For the text-containing cell, return its midpoint in (X, Y) coordinate format. 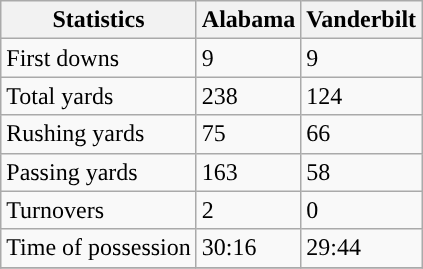
30:16 (248, 248)
Alabama (248, 20)
66 (362, 134)
Turnovers (99, 210)
Total yards (99, 96)
Rushing yards (99, 134)
0 (362, 210)
75 (248, 134)
163 (248, 172)
238 (248, 96)
124 (362, 96)
Passing yards (99, 172)
Vanderbilt (362, 20)
29:44 (362, 248)
58 (362, 172)
Time of possession (99, 248)
Statistics (99, 20)
First downs (99, 58)
2 (248, 210)
